Identify which cell holds the provided text, then report its (X, Y) central coordinate. 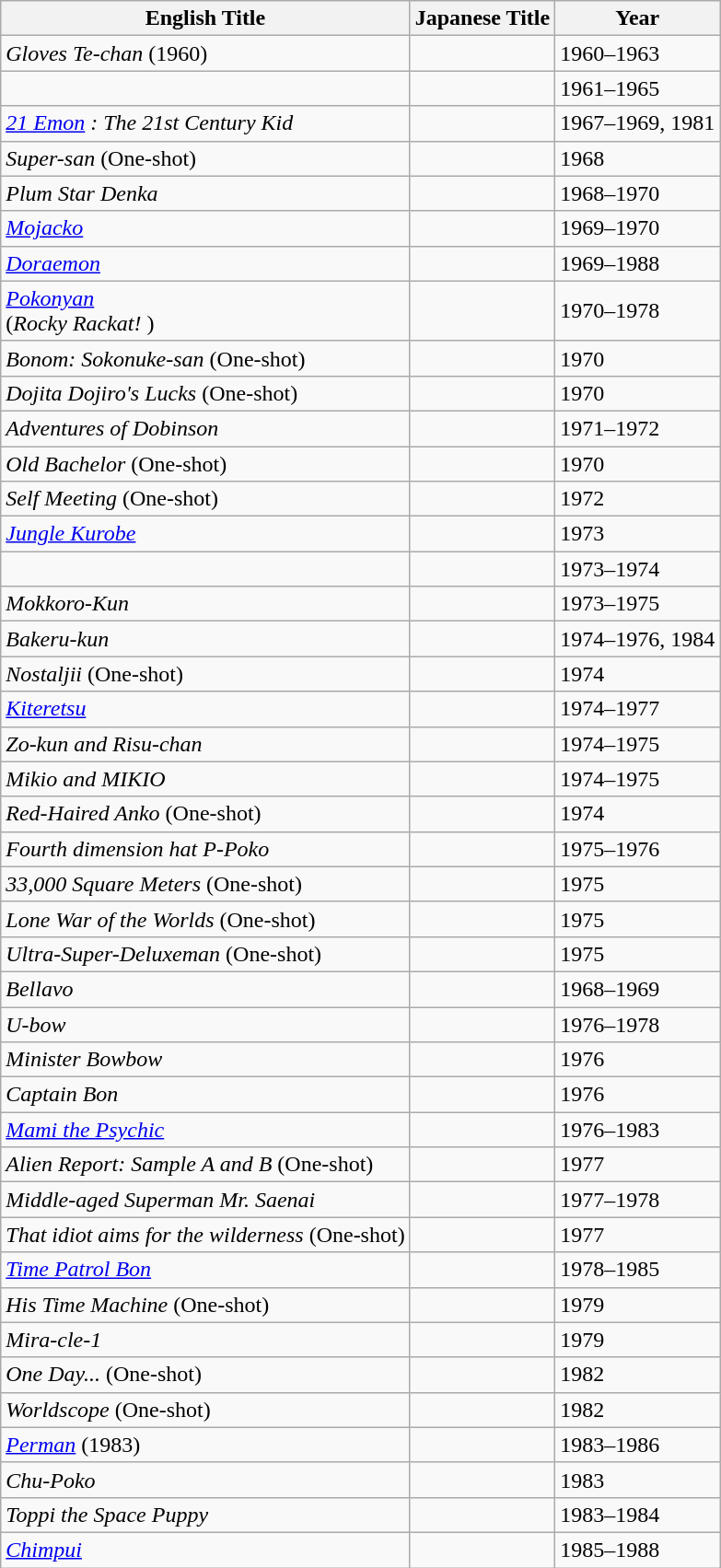
Plum Star Denka (205, 193)
Self Meeting (One-shot) (205, 499)
Lone War of the Worlds (One-shot) (205, 919)
Mokkoro-Kun (205, 604)
1983–1984 (637, 1515)
1960–1963 (637, 53)
1973–1975 (637, 604)
1978–1985 (637, 1270)
1970–1978 (637, 311)
Bakeru-kun (205, 639)
Mami the Psychic (205, 1130)
Fourth dimension hat P-Poko (205, 849)
33,000 Square Meters (One-shot) (205, 884)
1969–1988 (637, 263)
Super-san (One-shot) (205, 158)
Middle-aged Superman Mr. Saenai (205, 1200)
21 Emon : The 21st Century Kid (205, 123)
1983–1986 (637, 1445)
Old Bachelor (One-shot) (205, 463)
Bonom: Sokonuke-san (One-shot) (205, 358)
Ultra-Super-Deluxeman (One-shot) (205, 954)
1968 (637, 158)
Chu-Poko (205, 1480)
Gloves Te-chan (1960) (205, 53)
1976–1983 (637, 1130)
1968–1969 (637, 989)
1985–1988 (637, 1550)
1973 (637, 534)
Mira-cle-1 (205, 1340)
Time Patrol Bon (205, 1270)
U-bow (205, 1025)
Jungle Kurobe (205, 534)
1972 (637, 499)
1969–1970 (637, 228)
Mikio and MIKIO (205, 779)
Zo-kun and Risu-chan (205, 744)
1977–1978 (637, 1200)
Toppi the Space Puppy (205, 1515)
Chimpui (205, 1550)
Dojita Dojiro's Lucks (One-shot) (205, 393)
Red-Haired Anko (One-shot) (205, 814)
Year (637, 18)
One Day... (One-shot) (205, 1375)
Pokonyan(Rocky Rackat! ) (205, 311)
1967–1969, 1981 (637, 123)
That idiot aims for the wilderness (One-shot) (205, 1235)
Minister Bowbow (205, 1060)
His Time Machine (One-shot) (205, 1305)
Perman (1983) (205, 1445)
Kiteretsu (205, 709)
1961–1965 (637, 88)
English Title (205, 18)
1971–1972 (637, 428)
Bellavo (205, 989)
Doraemon (205, 263)
Captain Bon (205, 1095)
1983 (637, 1480)
Mojacko (205, 228)
1975–1976 (637, 849)
1974–1977 (637, 709)
Nostaljii (One-shot) (205, 674)
Worldscope (One-shot) (205, 1410)
1968–1970 (637, 193)
1976–1978 (637, 1025)
Japanese Title (483, 18)
Adventures of Dobinson (205, 428)
Alien Report: Sample A and B (One-shot) (205, 1165)
1973–1974 (637, 569)
1974–1976, 1984 (637, 639)
